From the cell containing the given text, extract its center point as (x, y) coordinate. 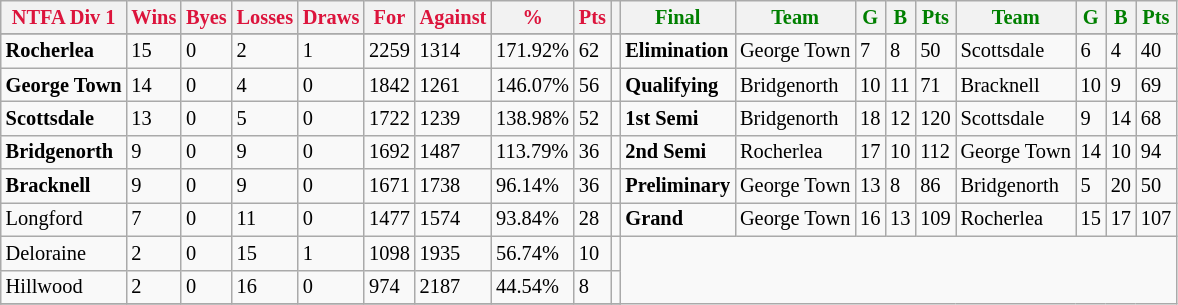
1239 (454, 118)
96.14% (532, 186)
93.84% (532, 219)
1722 (389, 118)
56.74% (532, 253)
12 (900, 118)
Final (678, 17)
1487 (454, 152)
1477 (389, 219)
68 (1156, 118)
Draws (331, 17)
% (532, 17)
1671 (389, 186)
Elimination (678, 51)
44.54% (532, 287)
Longford (64, 219)
1692 (389, 152)
20 (1121, 186)
71 (935, 85)
28 (592, 219)
138.98% (532, 118)
113.79% (532, 152)
18 (870, 118)
40 (1156, 51)
Qualifying (678, 85)
Losses (265, 17)
Against (454, 17)
52 (592, 118)
112 (935, 152)
86 (935, 186)
107 (1156, 219)
69 (1156, 85)
109 (935, 219)
1st Semi (678, 118)
1842 (389, 85)
1738 (454, 186)
120 (935, 118)
2nd Semi (678, 152)
1935 (454, 253)
NTFA Div 1 (64, 17)
62 (592, 51)
Byes (206, 17)
1314 (454, 51)
6 (1091, 51)
2259 (389, 51)
Preliminary (678, 186)
974 (389, 287)
1574 (454, 219)
146.07% (532, 85)
56 (592, 85)
1098 (389, 253)
2187 (454, 287)
For (389, 17)
Deloraine (64, 253)
Grand (678, 219)
94 (1156, 152)
1261 (454, 85)
171.92% (532, 51)
Wins (154, 17)
Hillwood (64, 287)
